For the text-containing cell, return its midpoint in [X, Y] coordinate format. 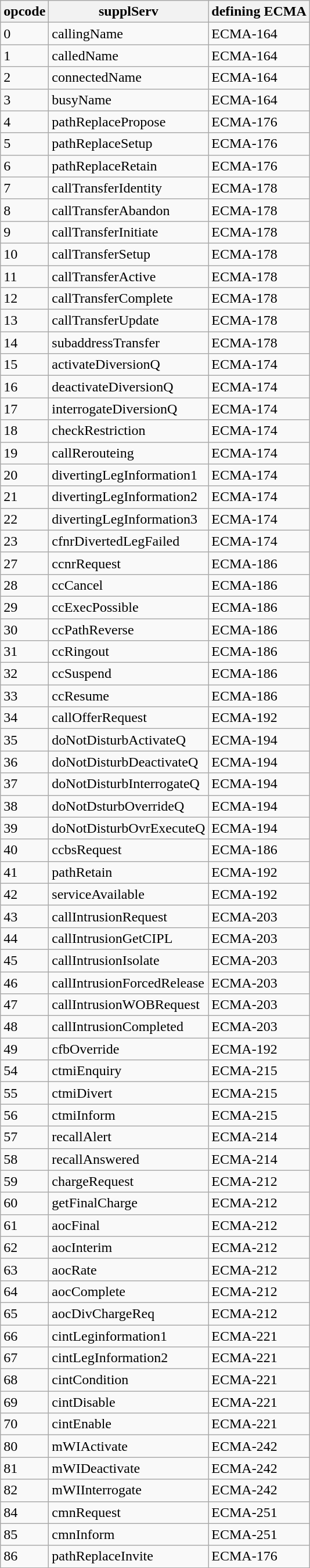
15 [24, 365]
callRerouteing [129, 453]
35 [24, 740]
70 [24, 1424]
48 [24, 1027]
defining ECMA [259, 12]
30 [24, 629]
callingName [129, 34]
66 [24, 1335]
doNotDisturbOvrExecuteQ [129, 828]
9 [24, 232]
divertingLegInformation3 [129, 519]
activateDiversionQ [129, 365]
5 [24, 144]
callIntrusionForcedRelease [129, 983]
callTransferIdentity [129, 188]
pathReplaceInvite [129, 1556]
aocInterim [129, 1247]
ccnrRequest [129, 563]
mWIInterrogate [129, 1490]
pathRetain [129, 872]
callIntrusionIsolate [129, 960]
calledName [129, 56]
doNotDisturbActivateQ [129, 740]
47 [24, 1005]
divertingLegInformation1 [129, 475]
3 [24, 100]
mWIDeactivate [129, 1468]
aocComplete [129, 1291]
86 [24, 1556]
cmnRequest [129, 1512]
mWIActivate [129, 1446]
ccPathReverse [129, 629]
55 [24, 1093]
49 [24, 1049]
callTransferInitiate [129, 232]
getFinalCharge [129, 1203]
36 [24, 762]
2 [24, 78]
45 [24, 960]
39 [24, 828]
10 [24, 254]
callIntrusionWOBRequest [129, 1005]
connectedName [129, 78]
54 [24, 1071]
ctmiEnquiry [129, 1071]
21 [24, 497]
opcode [24, 12]
63 [24, 1269]
1 [24, 56]
cintLeginformation1 [129, 1335]
interrogateDiversionQ [129, 409]
27 [24, 563]
44 [24, 938]
doNotDisturbDeactivateQ [129, 762]
32 [24, 674]
recallAnswered [129, 1159]
68 [24, 1380]
58 [24, 1159]
85 [24, 1534]
aocDivChargeReq [129, 1313]
31 [24, 652]
20 [24, 475]
ccSuspend [129, 674]
cintCondition [129, 1380]
callIntrusionRequest [129, 916]
ccCancel [129, 585]
64 [24, 1291]
cintDisable [129, 1402]
57 [24, 1137]
40 [24, 850]
supplServ [129, 12]
19 [24, 453]
pathReplaceRetain [129, 166]
67 [24, 1358]
13 [24, 321]
11 [24, 277]
82 [24, 1490]
43 [24, 916]
aocFinal [129, 1225]
62 [24, 1247]
59 [24, 1181]
ccbsRequest [129, 850]
recallAlert [129, 1137]
cfnrDivertedLegFailed [129, 541]
38 [24, 806]
33 [24, 696]
callTransferSetup [129, 254]
pathReplaceSetup [129, 144]
checkRestriction [129, 431]
29 [24, 607]
ctmiInform [129, 1115]
84 [24, 1512]
aocRate [129, 1269]
ctmiDivert [129, 1093]
callTransferActive [129, 277]
callTransferAbandon [129, 210]
0 [24, 34]
23 [24, 541]
60 [24, 1203]
80 [24, 1446]
callTransferComplete [129, 299]
4 [24, 122]
56 [24, 1115]
18 [24, 431]
pathReplacePropose [129, 122]
17 [24, 409]
serviceAvailable [129, 894]
ccResume [129, 696]
callOfferRequest [129, 718]
6 [24, 166]
69 [24, 1402]
41 [24, 872]
8 [24, 210]
doNotDisturbInterrogateQ [129, 784]
46 [24, 983]
doNotDsturbOverrideQ [129, 806]
busyName [129, 100]
7 [24, 188]
14 [24, 343]
deactivateDiversionQ [129, 387]
subaddressTransfer [129, 343]
65 [24, 1313]
ccRingout [129, 652]
61 [24, 1225]
chargeRequest [129, 1181]
22 [24, 519]
ccExecPossible [129, 607]
callIntrusionCompleted [129, 1027]
12 [24, 299]
37 [24, 784]
divertingLegInformation2 [129, 497]
28 [24, 585]
42 [24, 894]
81 [24, 1468]
cintLegInformation2 [129, 1358]
callTransferUpdate [129, 321]
cfbOverride [129, 1049]
34 [24, 718]
cmnInform [129, 1534]
16 [24, 387]
callIntrusionGetCIPL [129, 938]
cintEnable [129, 1424]
